Detect which cell encompasses the target text, then output its (X, Y) center coordinate. 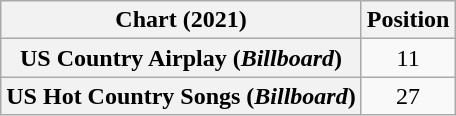
US Country Airplay (Billboard) (181, 58)
Position (408, 20)
Chart (2021) (181, 20)
US Hot Country Songs (Billboard) (181, 96)
11 (408, 58)
27 (408, 96)
